Scan for the cell matching the given text and deliver its [X, Y] coordinate at center. 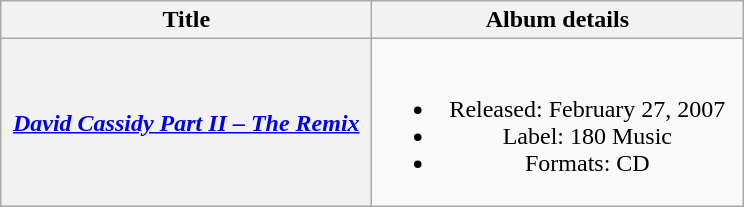
Title [186, 20]
Album details [558, 20]
Released: February 27, 2007Label: 180 MusicFormats: CD [558, 122]
David Cassidy Part II – The Remix [186, 122]
